Return the [X, Y] coordinate for the center point of the cell that contains the specified text.  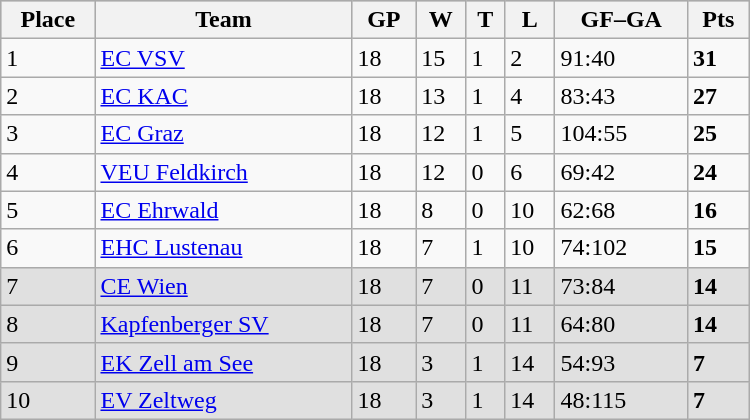
73:84 [621, 286]
25 [718, 134]
EC VSV [224, 58]
62:68 [621, 210]
27 [718, 96]
74:102 [621, 248]
24 [718, 172]
W [441, 20]
EV Zeltweg [224, 400]
EC Ehrwald [224, 210]
VEU Feldkirch [224, 172]
104:55 [621, 134]
64:80 [621, 324]
Pts [718, 20]
EHC Lustenau [224, 248]
9 [48, 362]
EC Graz [224, 134]
91:40 [621, 58]
83:43 [621, 96]
T [486, 20]
69:42 [621, 172]
Team [224, 20]
54:93 [621, 362]
48:115 [621, 400]
EK Zell am See [224, 362]
13 [441, 96]
Kapfenberger SV [224, 324]
16 [718, 210]
GP [384, 20]
EC KAC [224, 96]
GF–GA [621, 20]
Place [48, 20]
CE Wien [224, 286]
L [530, 20]
31 [718, 58]
